From the cell containing the given text, extract its center point as [X, Y] coordinate. 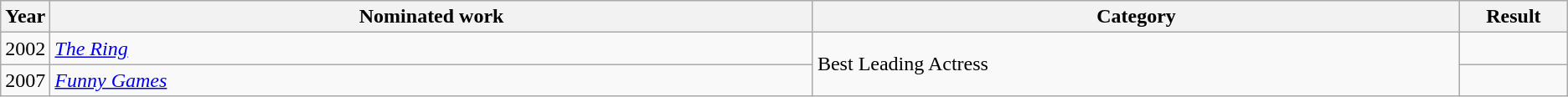
2002 [25, 48]
The Ring [432, 48]
Year [25, 17]
Best Leading Actress [1136, 64]
Category [1136, 17]
Funny Games [432, 80]
Result [1514, 17]
2007 [25, 80]
Nominated work [432, 17]
